Return (X, Y) of the center of cell containing provided text 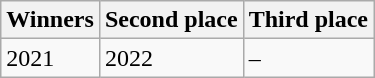
Third place (308, 20)
Winners (50, 20)
2021 (50, 58)
– (308, 58)
Second place (171, 20)
2022 (171, 58)
